Return the (x, y) coordinate for the center point of the cell that contains the specified text.  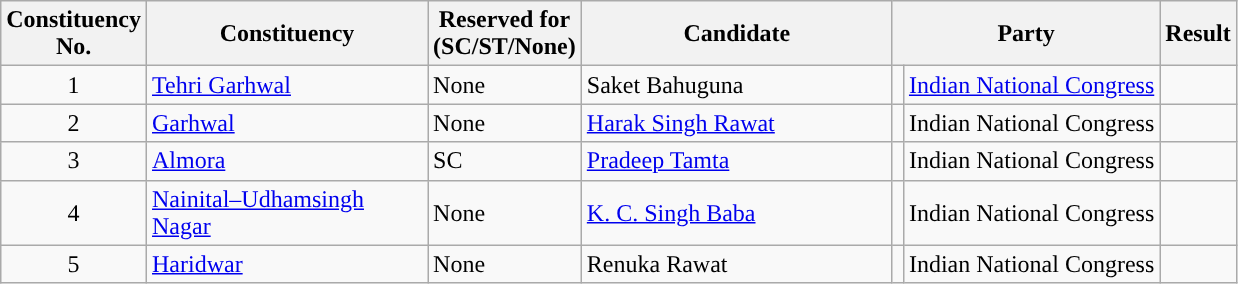
Harak Singh Rawat (736, 123)
K. C. Singh Baba (736, 212)
Party (1026, 34)
Saket Bahuguna (736, 85)
4 (74, 212)
Constituency (286, 34)
Renuka Rawat (736, 264)
Pradeep Tamta (736, 161)
Garhwal (286, 123)
SC (505, 161)
Reserved for(SC/ST/None) (505, 34)
Candidate (736, 34)
Nainital–Udhamsingh Nagar (286, 212)
Haridwar (286, 264)
Result (1198, 34)
Almora (286, 161)
5 (74, 264)
Constituency No. (74, 34)
3 (74, 161)
Tehri Garhwal (286, 85)
2 (74, 123)
1 (74, 85)
